Return [X, Y] of the center of cell containing provided text 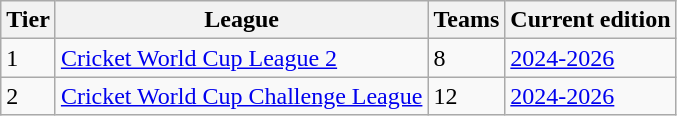
8 [466, 58]
2 [28, 96]
Tier [28, 20]
Teams [466, 20]
Cricket World Cup Challenge League [242, 96]
12 [466, 96]
Current edition [590, 20]
Cricket World Cup League 2 [242, 58]
League [242, 20]
1 [28, 58]
